Return [x, y] of the center of cell containing provided text 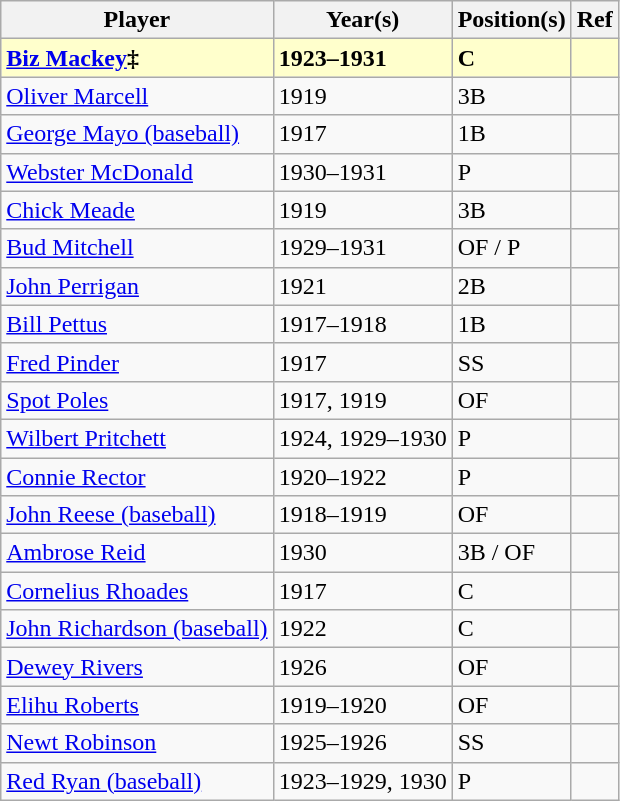
Position(s) [512, 20]
Spot Poles [137, 400]
1917, 1919 [362, 400]
1919–1920 [362, 705]
Connie Rector [137, 477]
John Reese (baseball) [137, 515]
1930–1931 [362, 172]
1926 [362, 667]
Bill Pettus [137, 324]
Player [137, 20]
Oliver Marcell [137, 96]
John Richardson (baseball) [137, 629]
Dewey Rivers [137, 667]
2B [512, 286]
1917–1918 [362, 324]
1921 [362, 286]
Ambrose Reid [137, 553]
1925–1926 [362, 743]
3B / OF [512, 553]
Ref [594, 20]
1922 [362, 629]
1930 [362, 553]
Cornelius Rhoades [137, 591]
1923–1929, 1930 [362, 781]
Biz Mackey‡ [137, 58]
1920–1922 [362, 477]
Year(s) [362, 20]
Newt Robinson [137, 743]
Fred Pinder [137, 362]
1918–1919 [362, 515]
OF / P [512, 248]
Red Ryan (baseball) [137, 781]
John Perrigan [137, 286]
Chick Meade [137, 210]
Bud Mitchell [137, 248]
Wilbert Pritchett [137, 438]
Webster McDonald [137, 172]
Elihu Roberts [137, 705]
1929–1931 [362, 248]
1924, 1929–1930 [362, 438]
George Mayo (baseball) [137, 134]
1923–1931 [362, 58]
